Detect which cell encompasses the target text, then output its [x, y] center coordinate. 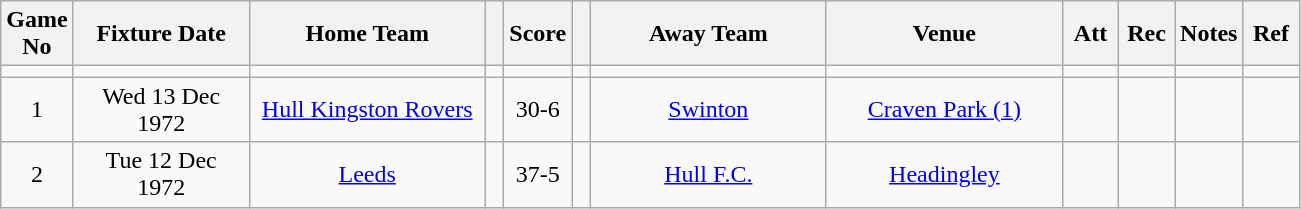
Hull Kingston Rovers [367, 110]
37-5 [538, 174]
Att [1090, 34]
Ref [1271, 34]
Fixture Date [161, 34]
Hull F.C. [708, 174]
Leeds [367, 174]
Swinton [708, 110]
Game No [37, 34]
Away Team [708, 34]
Notes [1209, 34]
1 [37, 110]
30-6 [538, 110]
Headingley [944, 174]
Rec [1147, 34]
Venue [944, 34]
2 [37, 174]
Craven Park (1) [944, 110]
Wed 13 Dec 1972 [161, 110]
Tue 12 Dec 1972 [161, 174]
Score [538, 34]
Home Team [367, 34]
